Identify which cell holds the provided text, then report its (x, y) central coordinate. 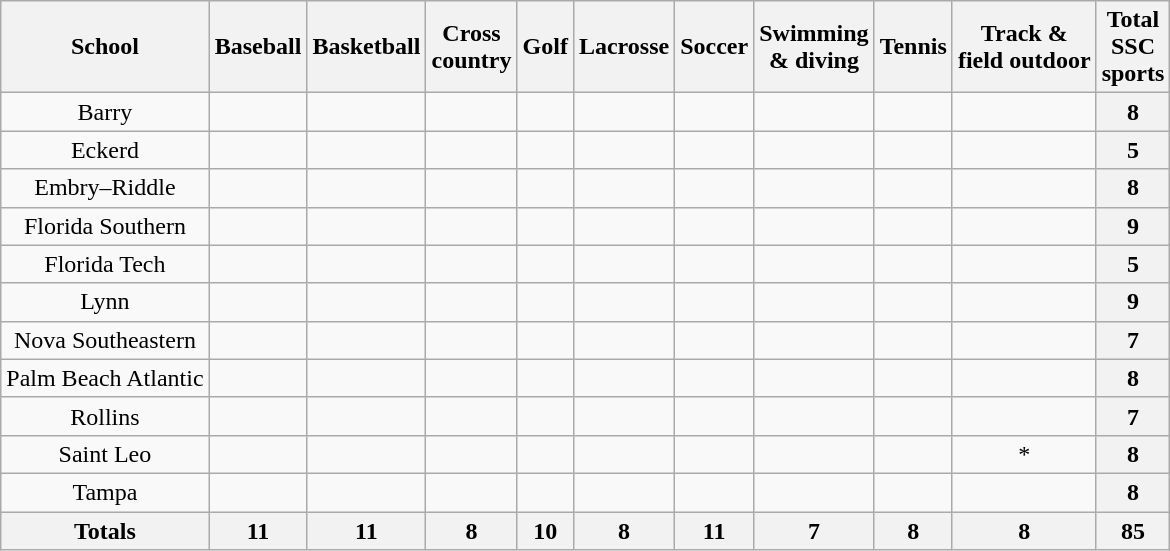
Rollins (105, 416)
Basketball (366, 47)
Florida Tech (105, 264)
Swimming& diving (814, 47)
Tampa (105, 492)
Baseball (258, 47)
Eckerd (105, 150)
Barry (105, 112)
Golf (545, 47)
Saint Leo (105, 454)
* (1024, 454)
Lynn (105, 302)
85 (1133, 531)
TotalSSCsports (1133, 47)
10 (545, 531)
Soccer (714, 47)
Crosscountry (472, 47)
School (105, 47)
Embry–Riddle (105, 188)
Nova Southeastern (105, 340)
Florida Southern (105, 226)
Lacrosse (624, 47)
Totals (105, 531)
Tennis (913, 47)
Track &field outdoor (1024, 47)
Palm Beach Atlantic (105, 378)
